For the text-containing cell, return its midpoint in (X, Y) coordinate format. 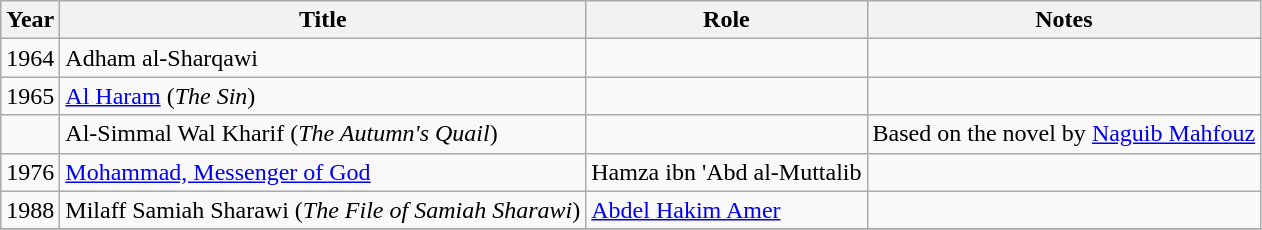
Title (323, 20)
Milaff Samiah Sharawi (The File of Samiah Sharawi) (323, 210)
Al-Simmal Wal Kharif (The Autumn's Quail) (323, 134)
Al Haram (The Sin) (323, 96)
Role (726, 20)
1976 (30, 172)
1965 (30, 96)
Adham al-Sharqawi (323, 58)
Notes (1064, 20)
Based on the novel by Naguib Mahfouz (1064, 134)
Hamza ibn 'Abd al-Muttalib (726, 172)
Abdel Hakim Amer (726, 210)
1988 (30, 210)
Year (30, 20)
1964 (30, 58)
Mohammad, Messenger of God (323, 172)
